Pinpoint the cell where the given text exists, returning its (x, y) midpoint coordinate. 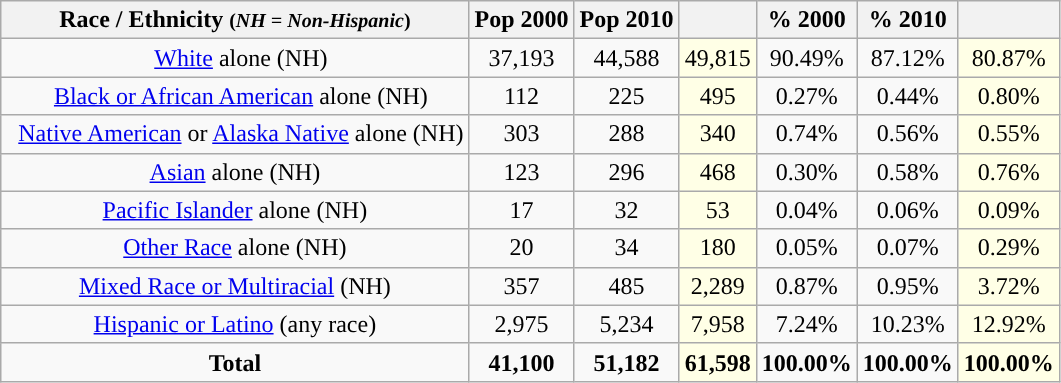
White alone (NH) (235, 58)
180 (718, 248)
357 (522, 286)
468 (718, 172)
7.24% (806, 324)
0.56% (908, 134)
0.55% (1008, 134)
0.58% (908, 172)
37,193 (522, 58)
0.87% (806, 286)
Hispanic or Latino (any race) (235, 324)
0.06% (908, 210)
% 2000 (806, 20)
44,588 (626, 58)
Total (235, 362)
2,975 (522, 324)
Native American or Alaska Native alone (NH) (235, 134)
7,958 (718, 324)
5,234 (626, 324)
Asian alone (NH) (235, 172)
0.07% (908, 248)
288 (626, 134)
Pop 2000 (522, 20)
51,182 (626, 362)
80.87% (1008, 58)
0.29% (1008, 248)
% 2010 (908, 20)
123 (522, 172)
Mixed Race or Multiracial (NH) (235, 286)
112 (522, 96)
17 (522, 210)
3.72% (1008, 286)
0.30% (806, 172)
2,289 (718, 286)
0.95% (908, 286)
32 (626, 210)
0.04% (806, 210)
495 (718, 96)
296 (626, 172)
Other Race alone (NH) (235, 248)
90.49% (806, 58)
12.92% (1008, 324)
Pacific Islander alone (NH) (235, 210)
0.44% (908, 96)
Race / Ethnicity (NH = Non-Hispanic) (235, 20)
41,100 (522, 362)
0.80% (1008, 96)
49,815 (718, 58)
Pop 2010 (626, 20)
0.09% (1008, 210)
20 (522, 248)
10.23% (908, 324)
0.05% (806, 248)
485 (626, 286)
61,598 (718, 362)
53 (718, 210)
225 (626, 96)
340 (718, 134)
87.12% (908, 58)
0.76% (1008, 172)
Black or African American alone (NH) (235, 96)
34 (626, 248)
0.74% (806, 134)
0.27% (806, 96)
303 (522, 134)
